Return [X, Y] of the center of cell containing provided text 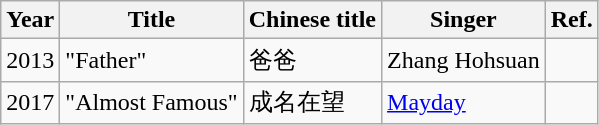
2017 [30, 102]
爸爸 [312, 60]
Singer [464, 20]
成名在望 [312, 102]
"Father" [152, 60]
Zhang Hohsuan [464, 60]
Mayday [464, 102]
2013 [30, 60]
Year [30, 20]
"Almost Famous" [152, 102]
Ref. [572, 20]
Title [152, 20]
Chinese title [312, 20]
